Locate the cell with the specified text and output its [x, y] center coordinate. 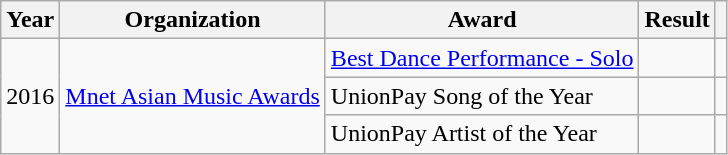
Year [30, 20]
Mnet Asian Music Awards [193, 96]
UnionPay Artist of the Year [482, 134]
Organization [193, 20]
UnionPay Song of the Year [482, 96]
Award [482, 20]
Result [677, 20]
2016 [30, 96]
Best Dance Performance - Solo [482, 58]
